Capture the cell that displays the provided text and extract its [X, Y] central coordinate. 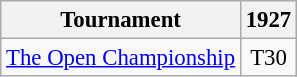
The Open Championship [121, 58]
Tournament [121, 20]
T30 [268, 58]
1927 [268, 20]
